Locate the cell with the specified text and output its (X, Y) center coordinate. 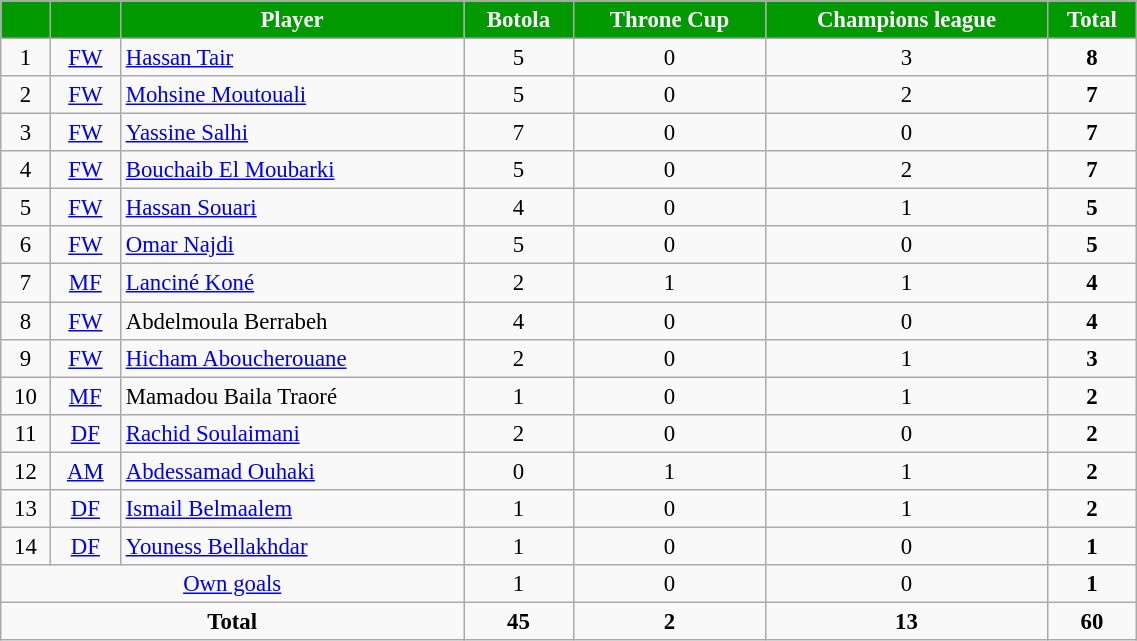
Ismail Belmaalem (292, 509)
AM (85, 471)
Hassan Tair (292, 58)
9 (26, 358)
Lanciné Koné (292, 283)
Botola (519, 20)
6 (26, 245)
Hassan Souari (292, 208)
12 (26, 471)
Player (292, 20)
11 (26, 433)
Mohsine Moutouali (292, 95)
45 (519, 621)
Omar Najdi (292, 245)
Throne Cup (670, 20)
Youness Bellakhdar (292, 546)
Bouchaib El Moubarki (292, 170)
60 (1092, 621)
Own goals (232, 584)
14 (26, 546)
Abdelmoula Berrabeh (292, 321)
Hicham Aboucherouane (292, 358)
Mamadou Baila Traoré (292, 396)
Champions league (906, 20)
10 (26, 396)
Yassine Salhi (292, 133)
Abdessamad Ouhaki (292, 471)
Rachid Soulaimani (292, 433)
